Output the [X, Y] coordinate of the center of the cell containing the given text.  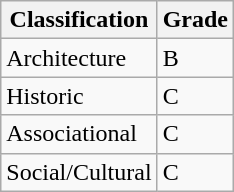
Social/Cultural [79, 172]
Associational [79, 134]
Historic [79, 96]
B [195, 58]
Classification [79, 20]
Architecture [79, 58]
Grade [195, 20]
